Detect which cell encompasses the target text, then output its [x, y] center coordinate. 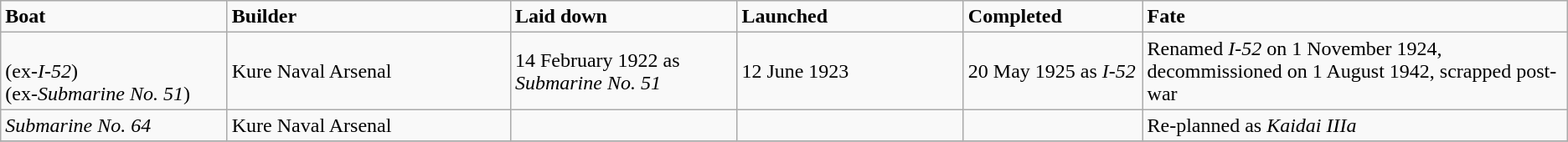
Laid down [623, 17]
Renamed I-52 on 1 November 1924, decommissioned on 1 August 1942, scrapped post-war [1355, 71]
(ex-I-52)(ex-Submarine No. 51) [114, 71]
Boat [114, 17]
Launched [850, 17]
Completed [1053, 17]
Re-planned as Kaidai IIIa [1355, 125]
12 June 1923 [850, 71]
Fate [1355, 17]
20 May 1925 as I-52 [1053, 71]
Builder [369, 17]
14 February 1922 as Submarine No. 51 [623, 71]
Submarine No. 64 [114, 125]
